Locate the cell with the specified text and output its (X, Y) center coordinate. 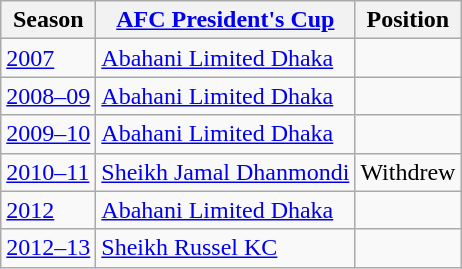
Sheikh Russel KC (226, 248)
2010–11 (48, 172)
Withdrew (408, 172)
AFC President's Cup (226, 20)
2012 (48, 210)
2007 (48, 58)
2008–09 (48, 96)
2009–10 (48, 134)
Sheikh Jamal Dhanmondi (226, 172)
Season (48, 20)
Position (408, 20)
2012–13 (48, 248)
